Find where the given text appears and provide that cell's center as (x, y) coordinate. 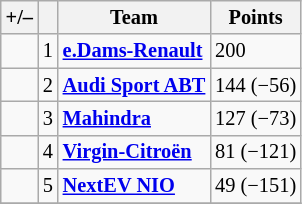
+/– (20, 17)
200 (256, 51)
Team (134, 17)
Mahindra (134, 118)
4 (48, 152)
Virgin-Citroën (134, 152)
3 (48, 118)
e.Dams-Renault (134, 51)
81 (−121) (256, 152)
Points (256, 17)
49 (−151) (256, 186)
NextEV NIO (134, 186)
5 (48, 186)
127 (−73) (256, 118)
Audi Sport ABT (134, 85)
1 (48, 51)
144 (−56) (256, 85)
2 (48, 85)
